Scan for the cell matching the given text and deliver its [X, Y] coordinate at center. 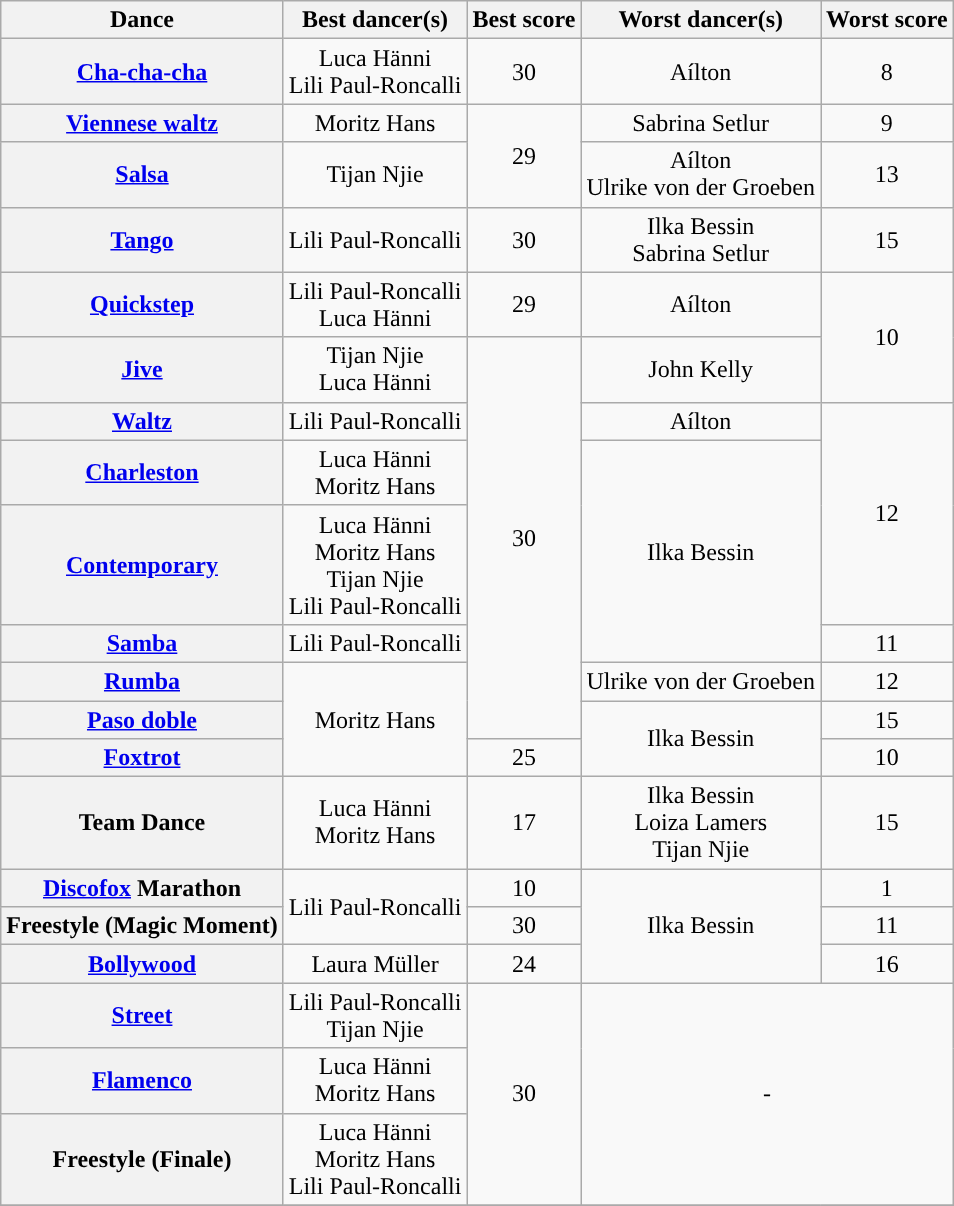
Luca HänniMoritz HansTijan NjieLili Paul-Roncalli [375, 564]
Worst dancer(s) [701, 20]
Ilka BessinLoiza LamersTijan Njie [701, 823]
Freestyle (Magic Moment) [142, 926]
Luca HänniLili Paul-Roncalli [375, 72]
Dance [142, 20]
Charleston [142, 472]
Luca HänniMoritz HansLili Paul-Roncalli [375, 1159]
Team Dance [142, 823]
Rumba [142, 681]
AíltonUlrike von der Groeben [701, 174]
Cha-cha-cha [142, 72]
9 [888, 123]
- [767, 1094]
Street [142, 1016]
Waltz [142, 421]
Contemporary [142, 564]
Viennese waltz [142, 123]
16 [888, 964]
Jive [142, 370]
17 [524, 823]
Lili Paul-RoncalliTijan Njie [375, 1016]
Sabrina Setlur [701, 123]
Best dancer(s) [375, 20]
Tijan NjieLuca Hänni [375, 370]
John Kelly [701, 370]
Flamenco [142, 1080]
8 [888, 72]
Ilka BessinSabrina Setlur [701, 240]
Quickstep [142, 304]
Worst score [888, 20]
Paso doble [142, 719]
Discofox Marathon [142, 888]
Salsa [142, 174]
13 [888, 174]
Samba [142, 643]
Best score [524, 20]
Lili Paul-RoncalliLuca Hänni [375, 304]
25 [524, 758]
Bollywood [142, 964]
Tango [142, 240]
Freestyle (Finale) [142, 1159]
Tijan Njie [375, 174]
Foxtrot [142, 758]
1 [888, 888]
Laura Müller [375, 964]
Ulrike von der Groeben [701, 681]
24 [524, 964]
